Find where the given text appears and provide that cell's center as [x, y] coordinate. 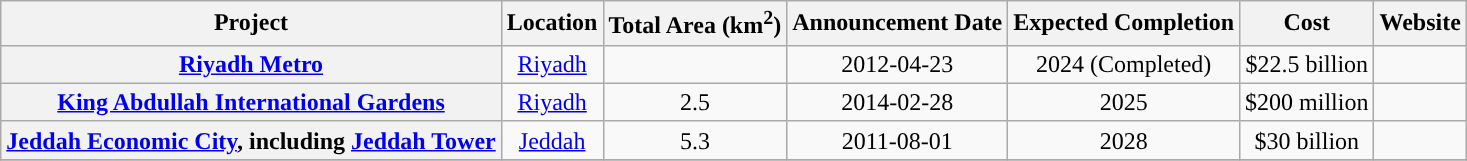
2014-02-28 [898, 102]
Cost [1307, 24]
Project [252, 24]
Website [1420, 24]
Riyadh Metro [252, 64]
2.5 [695, 102]
2011-08-01 [898, 140]
$200 million [1307, 102]
Jeddah Economic City, including Jeddah Tower [252, 140]
Expected Completion [1124, 24]
$30 billion [1307, 140]
Location [552, 24]
King Abdullah International Gardens [252, 102]
$22.5 billion [1307, 64]
2028 [1124, 140]
5.3 [695, 140]
Total Area (km2) [695, 24]
Jeddah [552, 140]
2025 [1124, 102]
2024 (Completed) [1124, 64]
Announcement Date [898, 24]
2012-04-23 [898, 64]
